Capture the cell that displays the provided text and extract its [x, y] central coordinate. 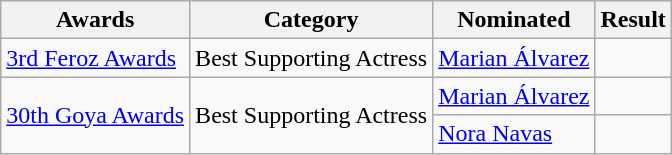
Result [633, 20]
Nominated [514, 20]
Nora Navas [514, 134]
Category [312, 20]
Awards [96, 20]
30th Goya Awards [96, 115]
3rd Feroz Awards [96, 58]
